Capture the cell that displays the provided text and extract its (X, Y) central coordinate. 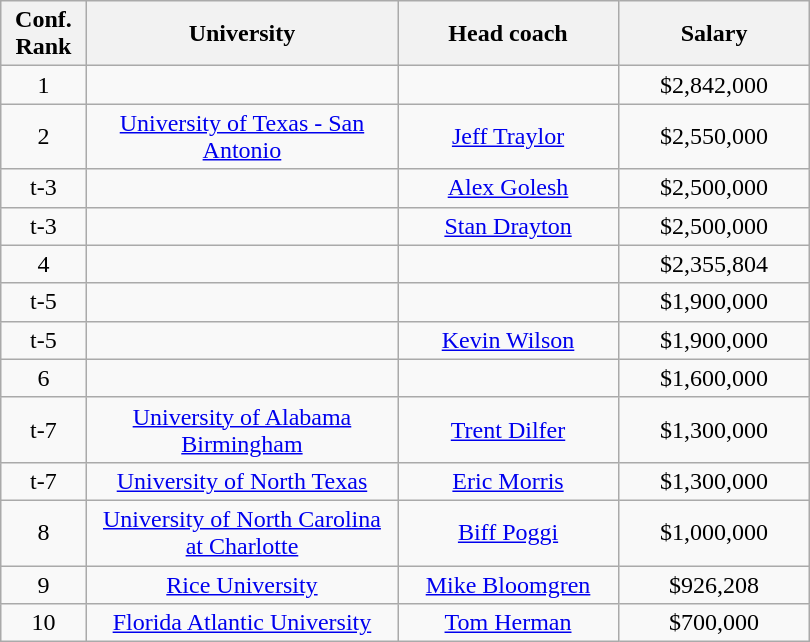
Tom Herman (508, 623)
Kevin Wilson (508, 340)
Rice University (242, 585)
Mike Bloomgren (508, 585)
8 (43, 532)
Alex Golesh (508, 188)
$926,208 (714, 585)
6 (43, 378)
Conf. Rank (43, 34)
Head coach (508, 34)
2 (43, 136)
4 (43, 264)
10 (43, 623)
University (242, 34)
Stan Drayton (508, 226)
University of North Texas (242, 481)
Jeff Traylor (508, 136)
9 (43, 585)
Eric Morris (508, 481)
Florida Atlantic University (242, 623)
1 (43, 85)
Trent Dilfer (508, 430)
Salary (714, 34)
$2,842,000 (714, 85)
$2,355,804 (714, 264)
$1,000,000 (714, 532)
$2,550,000 (714, 136)
University of Texas - San Antonio (242, 136)
$1,600,000 (714, 378)
Biff Poggi (508, 532)
University of Alabama Birmingham (242, 430)
$700,000 (714, 623)
University of North Carolina at Charlotte (242, 532)
